Capture the cell that displays the provided text and extract its [x, y] central coordinate. 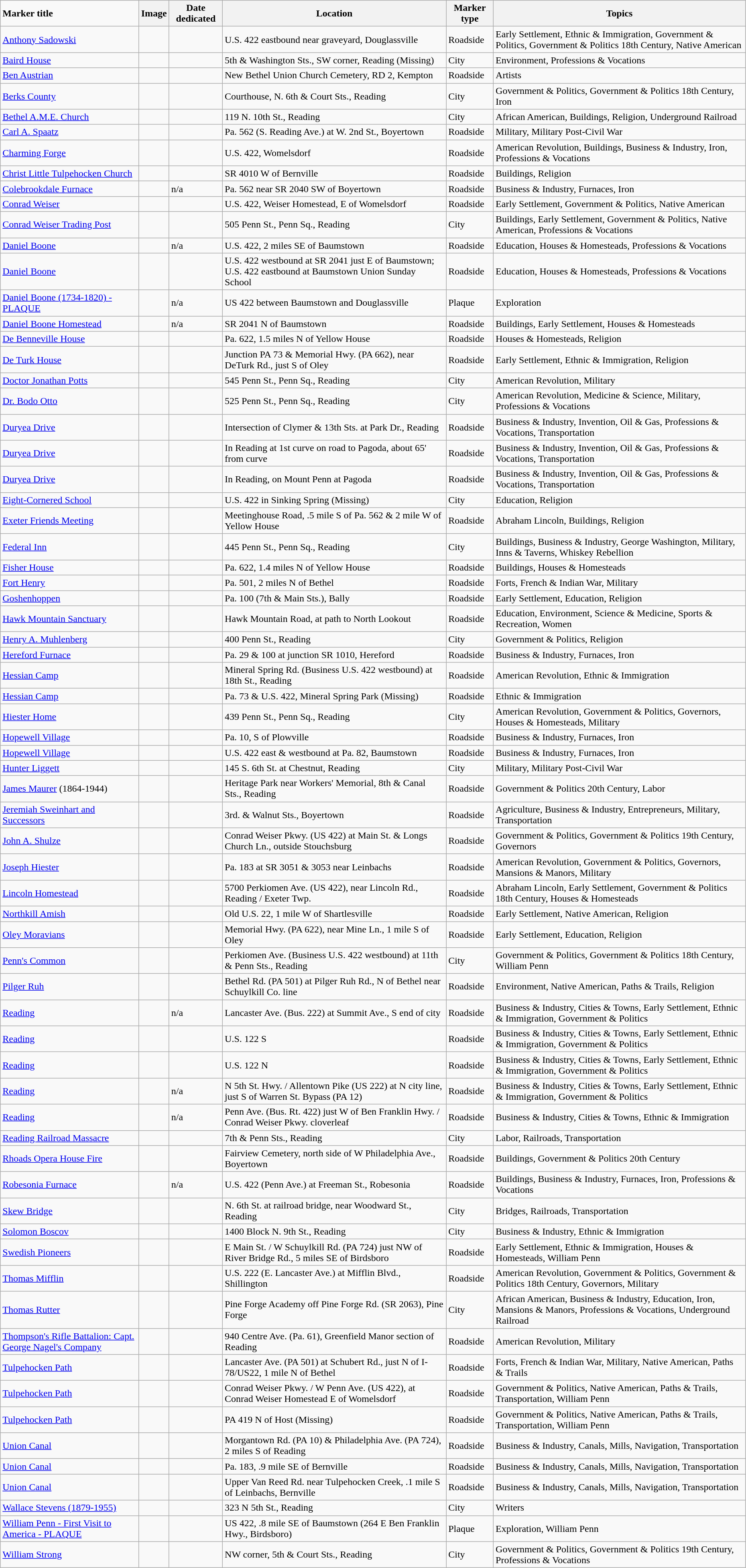
Houses & Homesteads, Religion [620, 339]
N. 6th St. at railroad bridge, near Woodward St., Reading [335, 1211]
Forts, French & Indian War, Military, Native American, Paths & Trails [620, 1367]
US 422, .8 mile SE of Baumstown (264 E Ben Franklin Hwy., Birdsboro) [335, 1529]
Northkill Amish [70, 914]
Fairview Cemetery, north side of W Philadelphia Ave., Boyertown [335, 1159]
In Reading, on Mount Penn at Pagoda [335, 479]
Image [154, 14]
Old U.S. 22, 1 mile W of Shartlesville [335, 914]
Lincoln Homestead [70, 893]
Pa. 183 at SR 3051 & 3053 near Leinbachs [335, 867]
Pa. 73 & U.S. 422, Mineral Spring Park (Missing) [335, 696]
Government & Politics 20th Century, Labor [620, 789]
323 N 5th St., Reading [335, 1508]
Thomas Mifflin [70, 1278]
Christ Little Tulpehocken Church [70, 173]
Government & Politics, Government & Politics 19th Century, Professions & Vocations [620, 1554]
NW corner, 5th & Court Sts., Reading [335, 1554]
Pa. 10, S of Plowville [335, 737]
Pa. 562 (S. Reading Ave.) at W. 2nd St., Boyertown [335, 132]
Business & Industry, Ethnic & Immigration [620, 1231]
7th & Penn Sts., Reading [335, 1138]
Writers [620, 1508]
Topics [620, 14]
Pa. 622, 1.5 miles N of Yellow House [335, 339]
Upper Van Reed Rd. near Tulpehocken Creek, .1 mile S of Leinbachs, Bernville [335, 1487]
Pa. 501, 2 miles N of Bethel [335, 583]
Environment, Native American, Paths & Trails, Religion [620, 987]
Fort Henry [70, 583]
505 Penn St., Penn Sq., Reading [335, 225]
Forts, French & Indian War, Military [620, 583]
US 422 between Baumstown and Douglassville [335, 303]
Meetinghouse Road, .5 mile S of Pa. 562 & 2 mile W of Yellow House [335, 521]
African American, Buildings, Religion, Underground Railroad [620, 117]
Business & Industry, Cities & Towns, Ethnic & Immigration [620, 1117]
Pa. 622, 1.4 miles N of Yellow House [335, 567]
Morgantown Rd. (PA 10) & Philadelphia Ave. (PA 724), 2 miles S of Reading [335, 1446]
525 Penn St., Penn Sq., Reading [335, 401]
Penn Ave. (Bus. Rt. 422) just W of Ben Franklin Hwy. / Conrad Weiser Pkwy. cloverleaf [335, 1117]
Buildings, Religion [620, 173]
Exeter Friends Meeting [70, 521]
5th & Washington Sts., SW corner, Reading (Missing) [335, 60]
U.S. 422, 2 miles SE of Baumstown [335, 245]
Government & Politics, Government & Politics 18th Century, William Penn [620, 961]
Fisher House [70, 567]
Hawk Mountain Sanctuary [70, 619]
John A. Shulze [70, 841]
U.S. 422, Weiser Homestead, E of Womelsdorf [335, 204]
Swedish Pioneers [70, 1252]
American Revolution, Medicine & Science, Military, Professions & Vocations [620, 401]
Junction PA 73 & Memorial Hwy. (PA 662), near DeTurk Rd., just S of Oley [335, 360]
Lancaster Ave. (Bus. 222) at Summit Ave., S end of city [335, 1013]
U.S. 122 N [335, 1065]
Exploration, William Penn [620, 1529]
Pa. 183, .9 mile SE of Bernville [335, 1466]
U.S. 422 westbound at SR 2041 just E of Baumstown; U.S. 422 eastbound at Baumstown Union Sunday School [335, 272]
Dr. Bodo Otto [70, 401]
Intersection of Clymer & 13th Sts. at Park Dr., Reading [335, 427]
Daniel Boone (1734-1820) - PLAQUE [70, 303]
Marker title [70, 14]
Pa. 562 near SR 2040 SW of Boyertown [335, 189]
Early Settlement, Ethnic & Immigration, Government & Politics, Government & Politics 18th Century, Native American [620, 39]
Location [335, 14]
Charming Forge [70, 152]
Exploration [620, 303]
Rhoads Opera House Fire [70, 1159]
Early Settlement, Native American, Religion [620, 914]
Buildings, Early Settlement, Houses & Homesteads [620, 324]
Education, Religion [620, 500]
Hawk Mountain Road, at path to North Lookout [335, 619]
Joseph Hiester [70, 867]
Conrad Weiser Pkwy. / W Penn Ave. (US 422), at Conrad Weiser Homestead E of Womelsdorf [335, 1394]
American Revolution, Government & Politics, Governors, Houses & Homesteads, Military [620, 717]
545 Penn St., Penn Sq., Reading [335, 380]
Early Settlement, Government & Politics, Native American [620, 204]
Marker type [470, 14]
Hiester Home [70, 717]
940 Centre Ave. (Pa. 61), Greenfield Manor section of Reading [335, 1341]
Government & Politics, Government & Politics 18th Century, Iron [620, 96]
Artists [620, 75]
American Revolution, Government & Politics, Governors, Mansions & Manors, Military [620, 867]
Bethel Rd. (PA 501) at Pilger Ruh Rd., N of Bethel near Schuylkill Co. line [335, 987]
N 5th St. Hwy. / Allentown Pike (US 222) at N city line, just S of Warren St. Bypass (PA 12) [335, 1091]
U.S. 422 in Sinking Spring (Missing) [335, 500]
Mineral Spring Rd. (Business U.S. 422 westbound) at 18th St., Reading [335, 676]
Federal Inn [70, 546]
Penn's Common [70, 961]
Buildings, Business & Industry, Furnaces, Iron, Professions & Vocations [620, 1184]
Abraham Lincoln, Early Settlement, Government & Politics 18th Century, Houses & Homesteads [620, 893]
Lancaster Ave. (PA 501) at Schubert Rd., just N of I-78/US22, 1 mile N of Bethel [335, 1367]
Colebrookdale Furnace [70, 189]
Berks County [70, 96]
William Strong [70, 1554]
PA 419 N of Host (Missing) [335, 1420]
119 N. 10th St., Reading [335, 117]
Goshenhoppen [70, 598]
Robesonia Furnace [70, 1184]
James Maurer (1864-1944) [70, 789]
Hunter Liggett [70, 768]
Courthouse, N. 6th & Court Sts., Reading [335, 96]
Eight-Cornered School [70, 500]
Doctor Jonathan Potts [70, 380]
American Revolution, Ethnic & Immigration [620, 676]
Conrad Weiser Trading Post [70, 225]
Daniel Boone Homestead [70, 324]
Buildings, Houses & Homesteads [620, 567]
1400 Block N. 9th St., Reading [335, 1231]
Early Settlement, Ethnic & Immigration, Houses & Homesteads, William Penn [620, 1252]
Memorial Hwy. (PA 622), near Mine Ln., 1 mile S of Oley [335, 934]
Solomon Boscov [70, 1231]
E Main St. / W Schuylkill Rd. (PA 724) just NW of River Bridge Rd., 5 miles SE of Birdsboro [335, 1252]
New Bethel Union Church Cemetery, RD 2, Kempton [335, 75]
Pine Forge Academy off Pine Forge Rd. (SR 2063), Pine Forge [335, 1310]
3rd. & Walnut Sts., Boyertown [335, 814]
Thompson's Rifle Battalion: Capt. George Nagel's Company [70, 1341]
Conrad Weiser Pkwy. (US 422) at Main St. & Longs Church Ln., outside Stouchsburg [335, 841]
Henry A. Muhlenberg [70, 640]
Jeremiah Sweinhart and Successors [70, 814]
William Penn - First Visit to America - PLAQUE [70, 1529]
445 Penn St., Penn Sq., Reading [335, 546]
U.S. 422 eastbound near graveyard, Douglassville [335, 39]
Wallace Stevens (1879-1955) [70, 1508]
Pa. 29 & 100 at junction SR 1010, Hereford [335, 655]
SR 4010 W of Bernville [335, 173]
Government & Politics, Religion [620, 640]
Bethel A.M.E. Church [70, 117]
Ben Austrian [70, 75]
5700 Perkiomen Ave. (US 422), near Lincoln Rd., Reading / Exeter Twp. [335, 893]
SR 2041 N of Baumstown [335, 324]
Pilger Ruh [70, 987]
Carl A. Spaatz [70, 132]
Abraham Lincoln, Buildings, Religion [620, 521]
Buildings, Government & Politics 20th Century [620, 1159]
De Benneville House [70, 339]
Baird House [70, 60]
Ethnic & Immigration [620, 696]
Early Settlement, Ethnic & Immigration, Religion [620, 360]
Labor, Railroads, Transportation [620, 1138]
Heritage Park near Workers' Memorial, 8th & Canal Sts., Reading [335, 789]
De Turk House [70, 360]
Environment, Professions & Vocations [620, 60]
U.S. 422, Womelsdorf [335, 152]
Buildings, Early Settlement, Government & Politics, Native American, Professions & Vocations [620, 225]
Skew Bridge [70, 1211]
Pa. 100 (7th & Main Sts.), Bally [335, 598]
Anthony Sadowski [70, 39]
U.S. 422 east & westbound at Pa. 82, Baumstown [335, 753]
Buildings, Business & Industry, George Washington, Military, Inns & Taverns, Whiskey Rebellion [620, 546]
Bridges, Railroads, Transportation [620, 1211]
Perkiomen Ave. (Business U.S. 422 westbound) at 11th & Penn Sts., Reading [335, 961]
Conrad Weiser [70, 204]
Government & Politics, Government & Politics 19th Century, Governors [620, 841]
American Revolution, Buildings, Business & Industry, Iron, Professions & Vocations [620, 152]
145 S. 6th St. at Chestnut, Reading [335, 768]
U.S. 422 (Penn Ave.) at Freeman St., Robesonia [335, 1184]
Reading Railroad Massacre [70, 1138]
439 Penn St., Penn Sq., Reading [335, 717]
Oley Moravians [70, 934]
Date dedicated [196, 14]
Hereford Furnace [70, 655]
Agriculture, Business & Industry, Entrepreneurs, Military, Transportation [620, 814]
In Reading at 1st curve on road to Pagoda, about 65' from curve [335, 453]
Thomas Rutter [70, 1310]
U.S. 222 (E. Lancaster Ave.) at Mifflin Blvd., Shillington [335, 1278]
Education, Environment, Science & Medicine, Sports & Recreation, Women [620, 619]
American Revolution, Government & Politics, Government & Politics 18th Century, Governors, Military [620, 1278]
African American, Business & Industry, Education, Iron, Mansions & Manors, Professions & Vocations, Underground Railroad [620, 1310]
400 Penn St., Reading [335, 640]
U.S. 122 S [335, 1039]
